Locate the cell with the specified text and output its [X, Y] center coordinate. 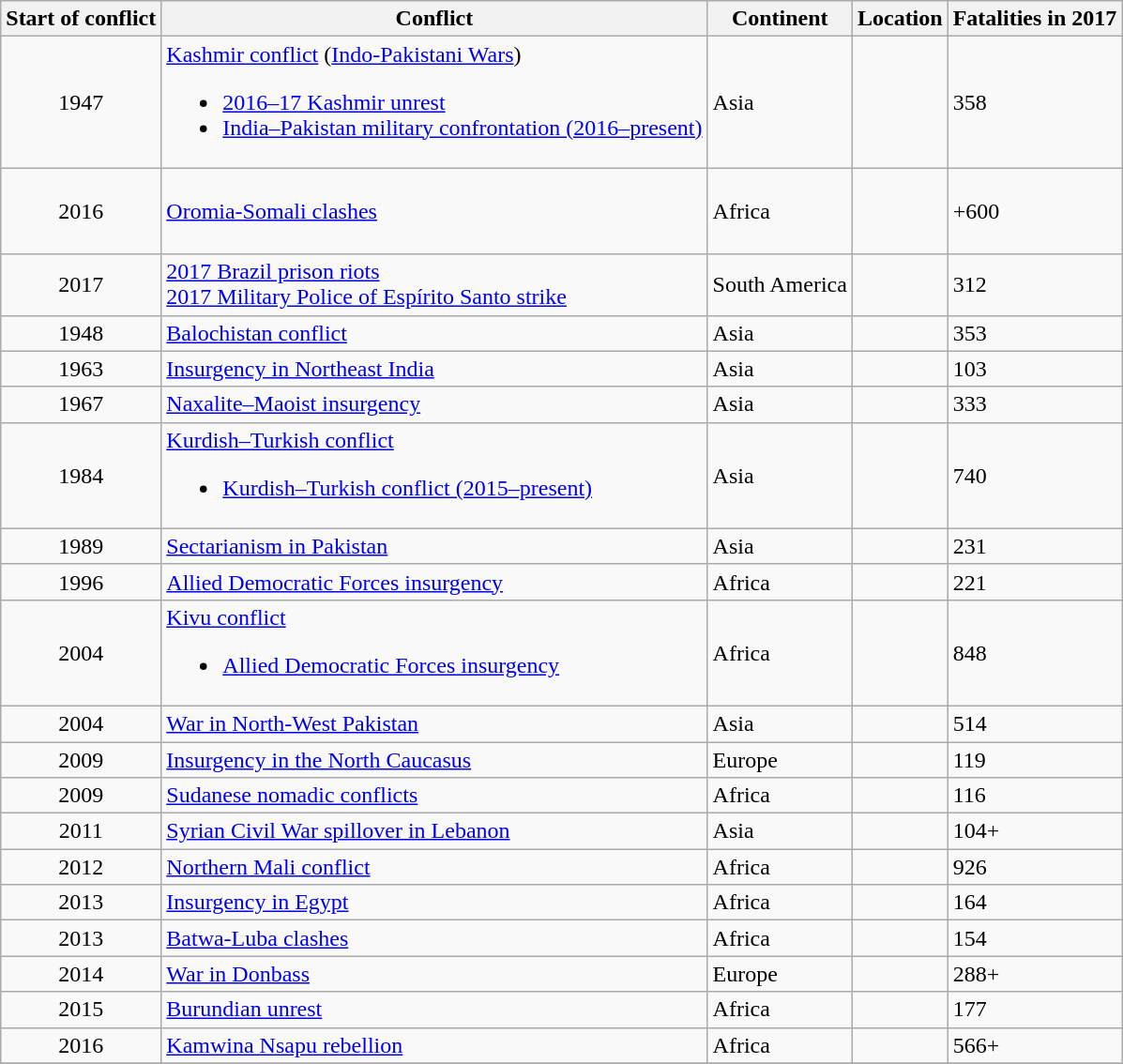
2011 [81, 831]
Insurgency in Egypt [434, 903]
848 [1035, 653]
2014 [81, 974]
1963 [81, 369]
221 [1035, 582]
358 [1035, 102]
South America [780, 285]
Start of conflict [81, 19]
War in Donbass [434, 974]
1989 [81, 546]
2015 [81, 1010]
333 [1035, 404]
1996 [81, 582]
Northern Mali conflict [434, 867]
Kivu conflictAllied Democratic Forces insurgency [434, 653]
177 [1035, 1010]
Kamwina Nsapu rebellion [434, 1045]
Kurdish–Turkish conflictKurdish–Turkish conflict (2015–present) [434, 475]
Fatalities in 2017 [1035, 19]
514 [1035, 723]
566+ [1035, 1045]
2012 [81, 867]
Continent [780, 19]
740 [1035, 475]
Batwa-Luba clashes [434, 938]
War in North-West Pakistan [434, 723]
926 [1035, 867]
1948 [81, 333]
+600 [1035, 211]
312 [1035, 285]
154 [1035, 938]
103 [1035, 369]
164 [1035, 903]
1947 [81, 102]
288+ [1035, 974]
2017 Brazil prison riots2017 Military Police of Espírito Santo strike [434, 285]
Location [900, 19]
2017 [81, 285]
Sudanese nomadic conflicts [434, 796]
Insurgency in the North Caucasus [434, 759]
Kashmir conflict (Indo-Pakistani Wars)2016–17 Kashmir unrestIndia–Pakistan military confrontation (2016–present) [434, 102]
Allied Democratic Forces insurgency [434, 582]
Insurgency in Northeast India [434, 369]
Sectarianism in Pakistan [434, 546]
104+ [1035, 831]
119 [1035, 759]
Syrian Civil War spillover in Lebanon [434, 831]
231 [1035, 546]
1967 [81, 404]
Burundian unrest [434, 1010]
Naxalite–Maoist insurgency [434, 404]
353 [1035, 333]
Oromia-Somali clashes [434, 211]
Conflict [434, 19]
Balochistan conflict [434, 333]
1984 [81, 475]
116 [1035, 796]
